Search for the cell housing the specified text and yield its (x, y) center coordinate. 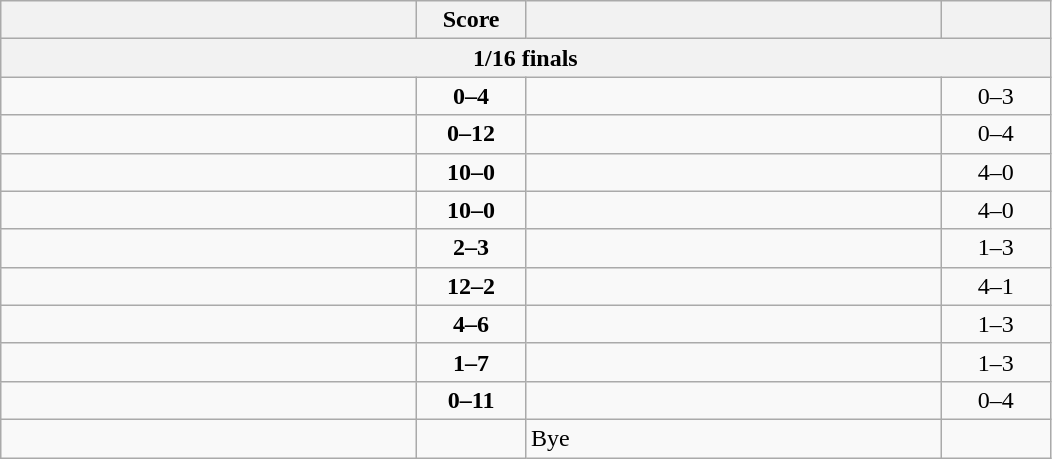
12–2 (472, 286)
Score (472, 20)
4–6 (472, 324)
0–3 (996, 96)
1–7 (472, 362)
4–1 (996, 286)
Bye (733, 438)
2–3 (472, 248)
0–12 (472, 134)
0–11 (472, 400)
1/16 finals (526, 58)
